Identify which cell holds the provided text, then report its (x, y) central coordinate. 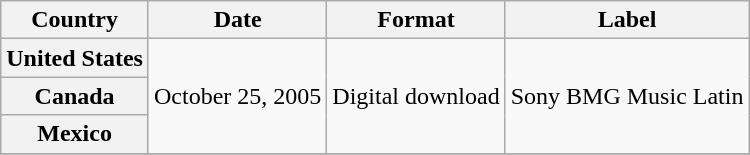
Label (627, 20)
Sony BMG Music Latin (627, 96)
Canada (75, 96)
October 25, 2005 (237, 96)
Country (75, 20)
Digital download (416, 96)
Date (237, 20)
Mexico (75, 134)
United States (75, 58)
Format (416, 20)
